Return the [X, Y] coordinate for the center point of the cell that contains the specified text.  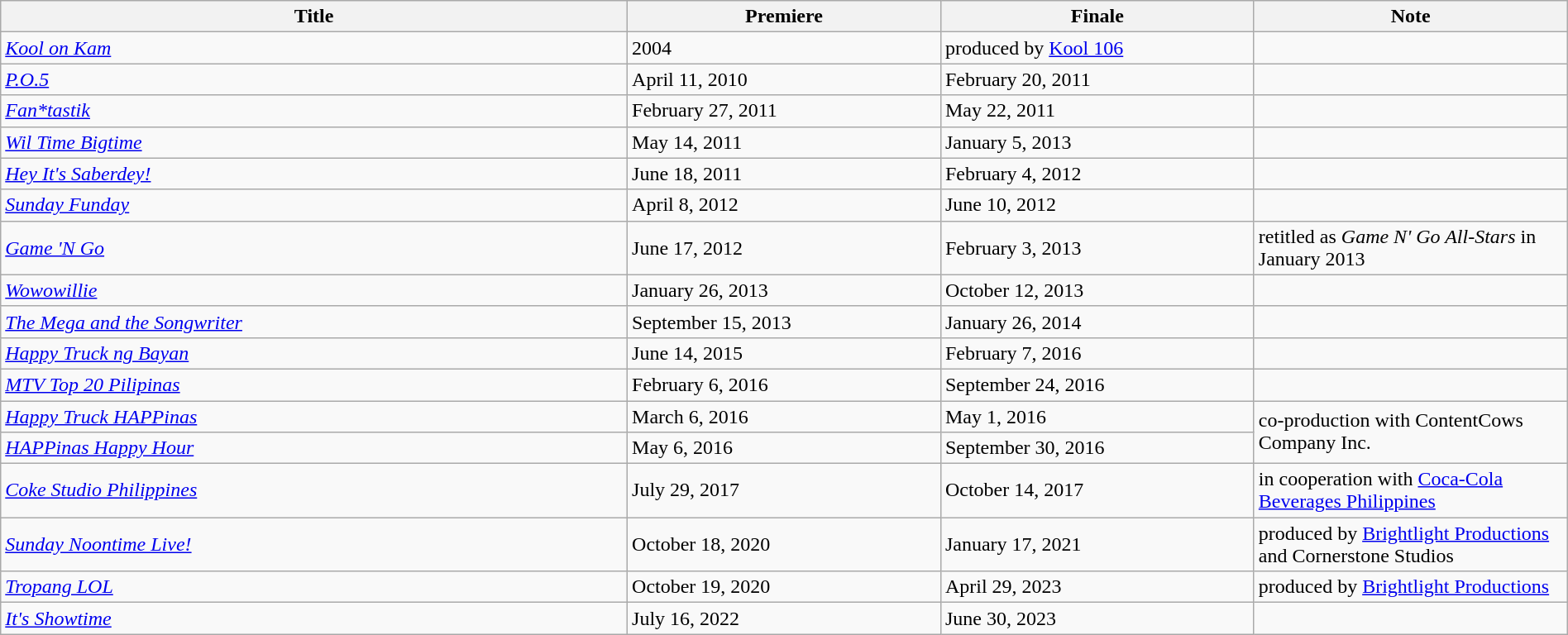
Wowowillie [314, 290]
2004 [784, 48]
co-production with ContentCows Company Inc. [1411, 432]
in cooperation with Coca-Cola Beverages Philippines [1411, 491]
January 5, 2013 [1097, 142]
Coke Studio Philippines [314, 491]
produced by Brightlight Productions and Cornerstone Studios [1411, 544]
Title [314, 17]
February 20, 2011 [1097, 79]
May 1, 2016 [1097, 416]
The Mega and the Songwriter [314, 322]
June 17, 2012 [784, 248]
Sunday Funday [314, 205]
MTV Top 20 Pilipinas [314, 384]
January 26, 2013 [784, 290]
June 30, 2023 [1097, 618]
February 4, 2012 [1097, 174]
May 22, 2011 [1097, 111]
October 18, 2020 [784, 544]
produced by Kool 106 [1097, 48]
September 24, 2016 [1097, 384]
February 6, 2016 [784, 384]
June 18, 2011 [784, 174]
Premiere [784, 17]
July 29, 2017 [784, 491]
June 10, 2012 [1097, 205]
October 12, 2013 [1097, 290]
October 14, 2017 [1097, 491]
May 14, 2011 [784, 142]
October 19, 2020 [784, 587]
Finale [1097, 17]
April 8, 2012 [784, 205]
Happy Truck ng Bayan [314, 353]
September 15, 2013 [784, 322]
September 30, 2016 [1097, 448]
Sunday Noontime Live! [314, 544]
May 6, 2016 [784, 448]
February 3, 2013 [1097, 248]
Fan*tastik [314, 111]
April 29, 2023 [1097, 587]
Happy Truck HAPPinas [314, 416]
April 11, 2010 [784, 79]
produced by Brightlight Productions [1411, 587]
March 6, 2016 [784, 416]
Tropang LOL [314, 587]
Kool on Kam [314, 48]
HAPPinas Happy Hour [314, 448]
Wil Time Bigtime [314, 142]
July 16, 2022 [784, 618]
February 7, 2016 [1097, 353]
Note [1411, 17]
Hey It's Saberdey! [314, 174]
June 14, 2015 [784, 353]
January 17, 2021 [1097, 544]
Game 'N Go [314, 248]
retitled as Game N' Go All-Stars in January 2013 [1411, 248]
It's Showtime [314, 618]
P.O.5 [314, 79]
January 26, 2014 [1097, 322]
February 27, 2011 [784, 111]
